Provide the (x, y) coordinate of the cell's center where the given text is located.  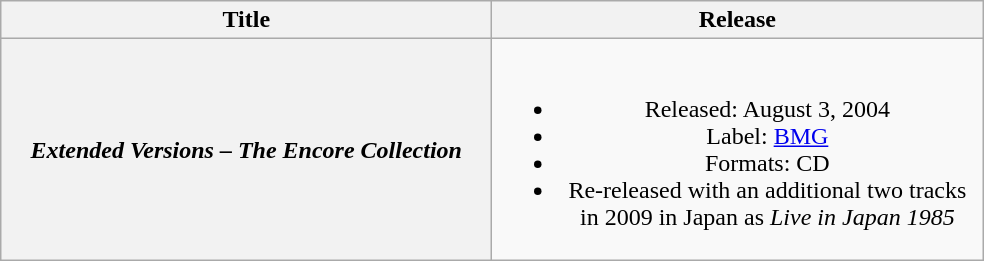
Released: August 3, 2004Label: BMGFormats: CDRe-released with an additional two tracks in 2009 in Japan as Live in Japan 1985 (738, 150)
Extended Versions – The Encore Collection (246, 150)
Release (738, 20)
Title (246, 20)
